Identify which cell holds the provided text, then report its (X, Y) central coordinate. 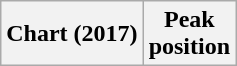
Chart (2017) (72, 34)
Peakposition (189, 34)
